Return the [X, Y] coordinate for the center point of the cell that contains the specified text.  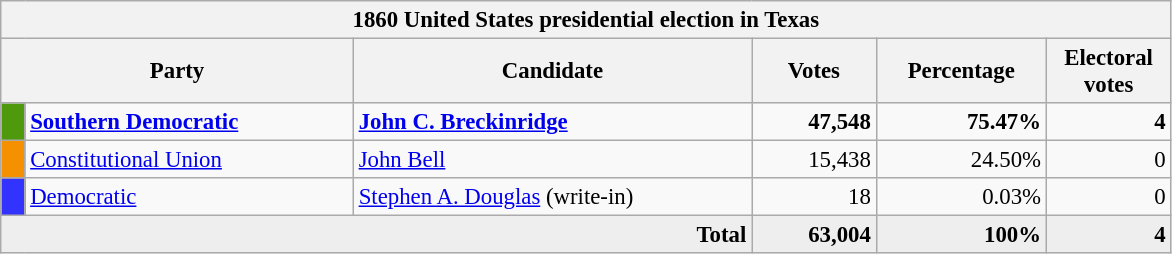
Stephen A. Douglas (write-in) [552, 197]
Votes [814, 72]
24.50% [961, 160]
Total [376, 235]
Southern Democratic [189, 122]
Electoral votes [1108, 72]
Candidate [552, 72]
63,004 [814, 235]
0.03% [961, 197]
1860 United States presidential election in Texas [586, 20]
John C. Breckinridge [552, 122]
75.47% [961, 122]
Constitutional Union [189, 160]
47,548 [814, 122]
John Bell [552, 160]
Percentage [961, 72]
Democratic [189, 197]
100% [961, 235]
Party [178, 72]
15,438 [814, 160]
18 [814, 197]
